Identify which cell holds the provided text, then report its (X, Y) central coordinate. 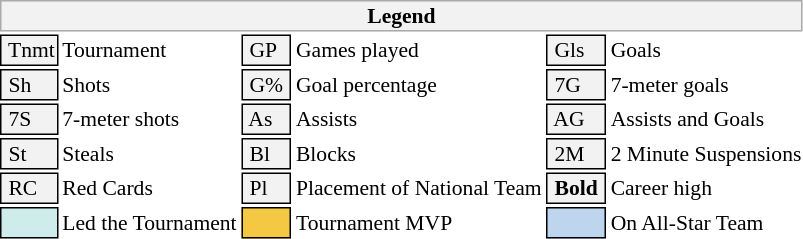
Shots (150, 85)
Blocks (418, 154)
RC (29, 188)
AG (576, 120)
7-meter shots (150, 120)
Sh (29, 85)
St (29, 154)
On All-Star Team (706, 223)
Goals (706, 50)
Tournament MVP (418, 223)
Red Cards (150, 188)
Games played (418, 50)
Led the Tournament (150, 223)
Assists and Goals (706, 120)
Career high (706, 188)
G% (266, 85)
GP (266, 50)
Tnmt (29, 50)
Pl (266, 188)
Goal percentage (418, 85)
Assists (418, 120)
2 Minute Suspensions (706, 154)
Legend (402, 16)
Bold (576, 188)
Steals (150, 154)
7G (576, 85)
Gls (576, 50)
Placement of National Team (418, 188)
7S (29, 120)
Bl (266, 154)
7-meter goals (706, 85)
As (266, 120)
Tournament (150, 50)
2M (576, 154)
